Output the (x, y) coordinate of the center of the cell containing the given text.  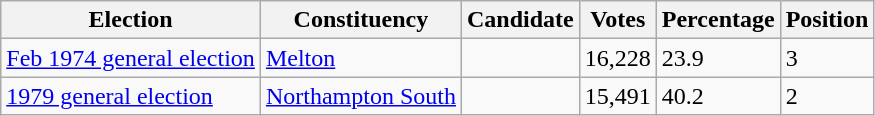
Northampton South (360, 96)
40.2 (718, 96)
16,228 (618, 58)
Feb 1974 general election (131, 58)
23.9 (718, 58)
Constituency (360, 20)
Position (827, 20)
3 (827, 58)
1979 general election (131, 96)
Votes (618, 20)
2 (827, 96)
Election (131, 20)
Candidate (520, 20)
Melton (360, 58)
15,491 (618, 96)
Percentage (718, 20)
